Find where the given text appears and provide that cell's center as (X, Y) coordinate. 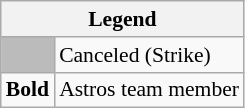
Bold (28, 90)
Legend (122, 19)
Astros team member (149, 90)
Canceled (Strike) (149, 55)
